Scan for the cell matching the given text and deliver its (x, y) coordinate at center. 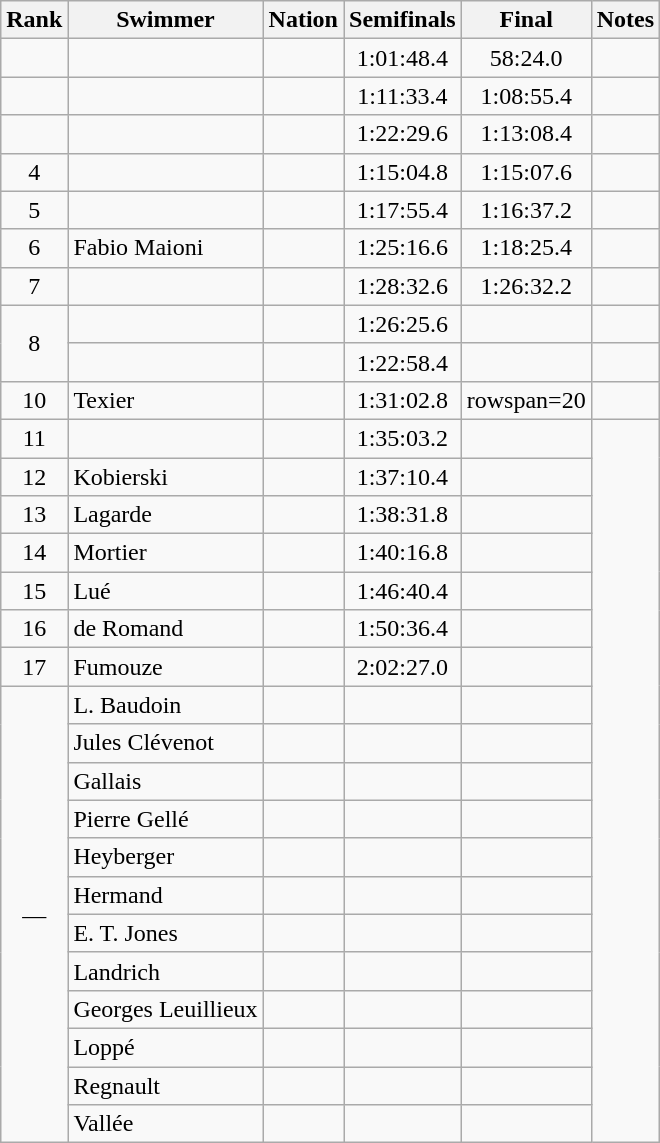
Pierre Gellé (166, 819)
6 (34, 248)
Regnault (166, 1085)
1:01:48.4 (403, 58)
5 (34, 210)
1:25:16.6 (403, 248)
Semifinals (403, 20)
Notes (625, 20)
1:31:02.8 (403, 400)
14 (34, 553)
10 (34, 400)
Kobierski (166, 477)
Jules Clévenot (166, 743)
1:11:33.4 (403, 96)
rowspan=20 (526, 400)
1:28:32.6 (403, 286)
Hermand (166, 895)
Landrich (166, 971)
Gallais (166, 781)
15 (34, 591)
1:22:29.6 (403, 134)
Loppé (166, 1047)
Vallée (166, 1124)
1:08:55.4 (526, 96)
1:22:58.4 (403, 362)
Heyberger (166, 857)
E. T. Jones (166, 933)
Texier (166, 400)
Rank (34, 20)
de Romand (166, 629)
Swimmer (166, 20)
Fabio Maioni (166, 248)
Mortier (166, 553)
Georges Leuillieux (166, 1009)
1:37:10.4 (403, 477)
4 (34, 172)
L. Baudoin (166, 705)
1:16:37.2 (526, 210)
Lagarde (166, 515)
12 (34, 477)
1:13:08.4 (526, 134)
Lué (166, 591)
Final (526, 20)
1:18:25.4 (526, 248)
Fumouze (166, 667)
13 (34, 515)
1:40:16.8 (403, 553)
16 (34, 629)
1:35:03.2 (403, 438)
1:15:07.6 (526, 172)
1:50:36.4 (403, 629)
— (34, 914)
58:24.0 (526, 58)
2:02:27.0 (403, 667)
1:17:55.4 (403, 210)
1:26:32.2 (526, 286)
11 (34, 438)
8 (34, 343)
7 (34, 286)
1:15:04.8 (403, 172)
Nation (303, 20)
1:46:40.4 (403, 591)
17 (34, 667)
1:26:25.6 (403, 324)
1:38:31.8 (403, 515)
